Determine the (x, y) coordinate at the center of the cell enclosing the given text.  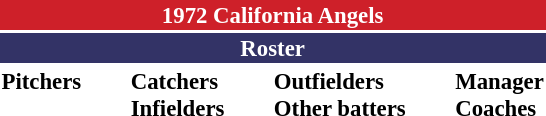
Roster (272, 48)
1972 California Angels (272, 15)
